Determine the [X, Y] coordinate at the center of the cell enclosing the given text.  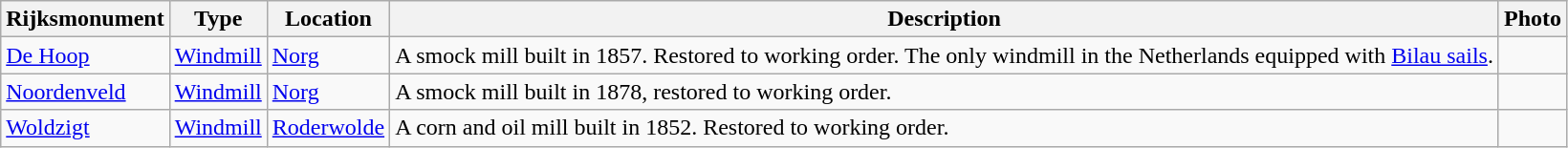
A smock mill built in 1878, restored to working order. [945, 92]
Rijksmonument [85, 19]
Description [945, 19]
Woldzigt [85, 128]
Noordenveld [85, 92]
Type [218, 19]
De Hoop [85, 55]
A smock mill built in 1857. Restored to working order. The only windmill in the Netherlands equipped with Bilau sails. [945, 55]
Roderwolde [328, 128]
Location [328, 19]
Photo [1532, 19]
A corn and oil mill built in 1852. Restored to working order. [945, 128]
